From the cell containing the given text, extract its center point as [x, y] coordinate. 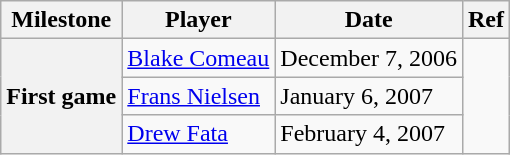
January 6, 2007 [369, 96]
Ref [486, 20]
Milestone [62, 20]
Blake Comeau [198, 58]
Frans Nielsen [198, 96]
Drew Fata [198, 134]
Player [198, 20]
First game [62, 96]
Date [369, 20]
December 7, 2006 [369, 58]
February 4, 2007 [369, 134]
